Identify which cell holds the provided text, then report its (X, Y) central coordinate. 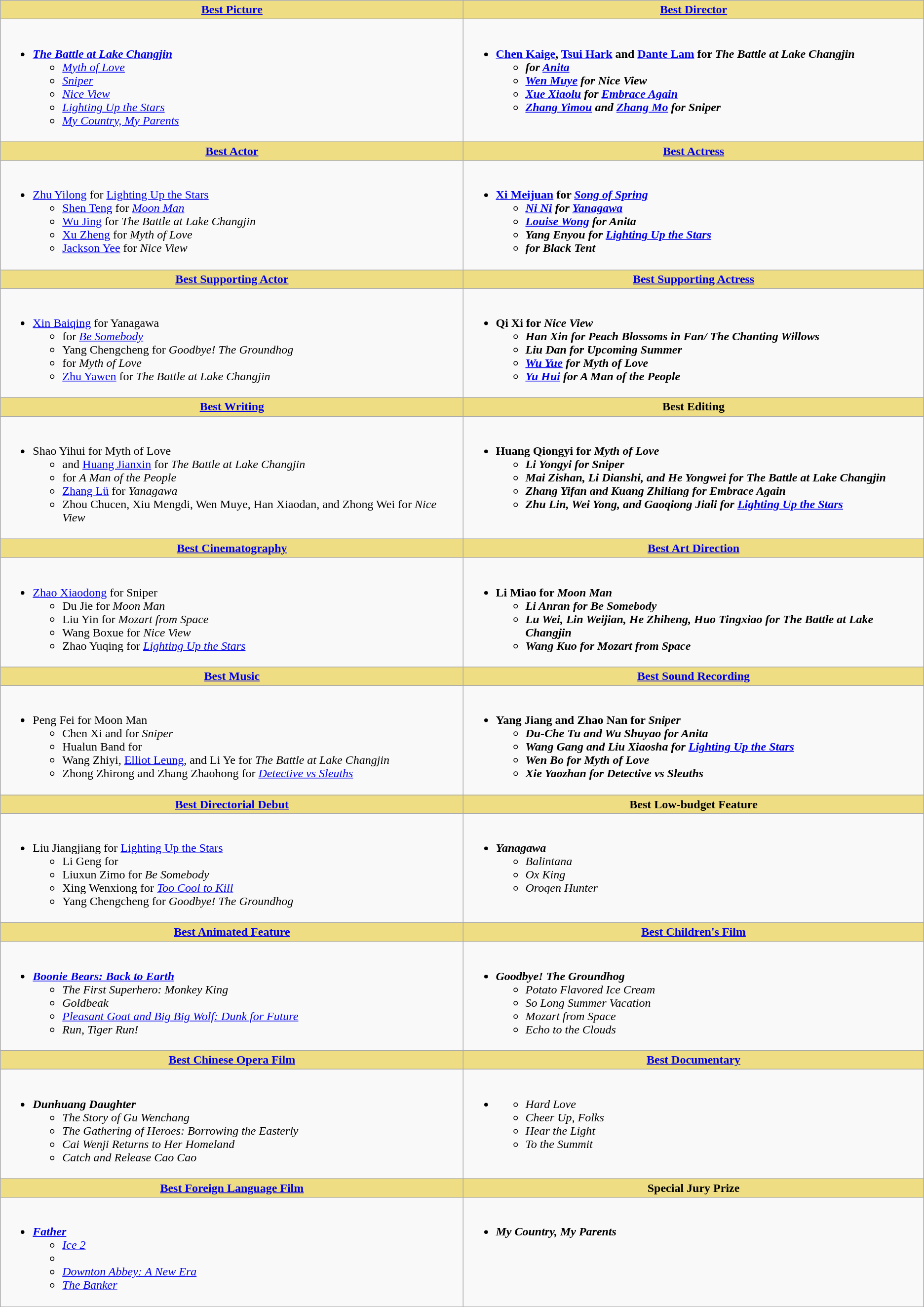
Best Directorial Debut (232, 804)
Best Documentary (693, 1060)
Best Foreign Language Film (232, 1188)
Special Jury Prize (693, 1188)
Best Animated Feature (232, 932)
My Country, My Parents (693, 1252)
Zhao Xiaodong for SniperDu Jie for Moon ManLiu Yin for Mozart from SpaceWang Boxue for Nice ViewZhao Yuqing for Lighting Up the Stars (232, 612)
FatherIce 2Downton Abbey: A New EraThe Banker (232, 1252)
Best Chinese Opera Film (232, 1060)
Best Picture (232, 10)
Best Cinematography (232, 548)
Best Director (693, 10)
Best Supporting Actress (693, 279)
Boonie Bears: Back to EarthThe First Superhero: Monkey KingGoldbeakPleasant Goat and Big Big Wolf: Dunk for FutureRun, Tiger Run! (232, 996)
Best Sound Recording (693, 676)
Zhu Yilong for Lighting Up the StarsShen Teng for Moon ManWu Jing for The Battle at Lake ChangjinXu Zheng for Myth of LoveJackson Yee for Nice View (232, 215)
Best Actor (232, 151)
Best Music (232, 676)
Xin Baiqing for Yanagawa for Be SomebodyYang Chengcheng for Goodbye! The Groundhog for Myth of LoveZhu Yawen for The Battle at Lake Changjin (232, 343)
Hard LoveCheer Up, FolksHear the LightTo the Summit (693, 1124)
Best Actress (693, 151)
Best Supporting Actor (232, 279)
Best Editing (693, 407)
Best Low-budget Feature (693, 804)
Dunhuang DaughterThe Story of Gu WenchangThe Gathering of Heroes: Borrowing the EasterlyCai Wenji Returns to Her HomelandCatch and Release Cao Cao (232, 1124)
Best Children's Film (693, 932)
Xi Meijuan for Song of SpringNi Ni for YanagawaLouise Wong for AnitaYang Enyou for Lighting Up the Stars for Black Tent (693, 215)
The Battle at Lake ChangjinMyth of LoveSniperNice ViewLighting Up the StarsMy Country, My Parents (232, 80)
Best Writing (232, 407)
Best Art Direction (693, 548)
YanagawaBalintanaOx KingOroqen Hunter (693, 868)
Goodbye! The GroundhogPotato Flavored Ice CreamSo Long Summer VacationMozart from SpaceEcho to the Clouds (693, 996)
